Locate the cell with the specified text and output its [X, Y] center coordinate. 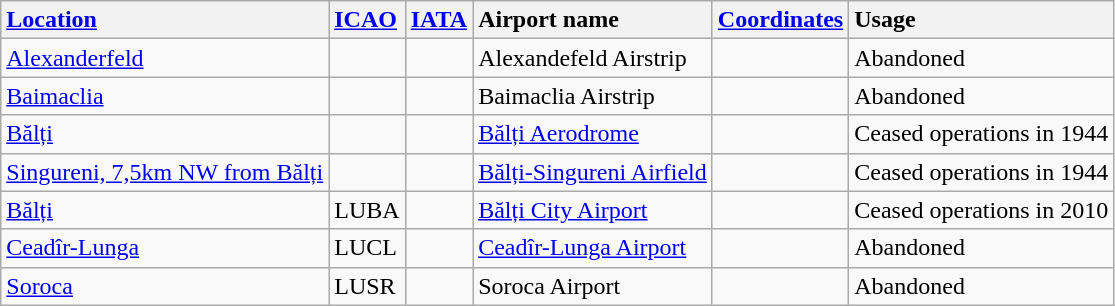
Location [165, 20]
LUCL [367, 248]
Ceadîr-Lunga [165, 248]
Usage [982, 20]
Soroca [165, 286]
Alexandefeld Airstrip [593, 58]
Baimaclia [165, 96]
Bălți Aerodrome [593, 134]
IATA [439, 20]
Bălți-Singureni Airfield [593, 172]
Bălți City Airport [593, 210]
Baimaclia Airstrip [593, 96]
Coordinates [780, 20]
LUBA [367, 210]
Ceased operations in 2010 [982, 210]
Ceadîr-Lunga Airport [593, 248]
Airport name [593, 20]
ICAO [367, 20]
Soroca Airport [593, 286]
Alexanderfeld [165, 58]
Singureni, 7,5km NW from Bălți [165, 172]
LUSR [367, 286]
